Return [X, Y] of the center of cell containing provided text 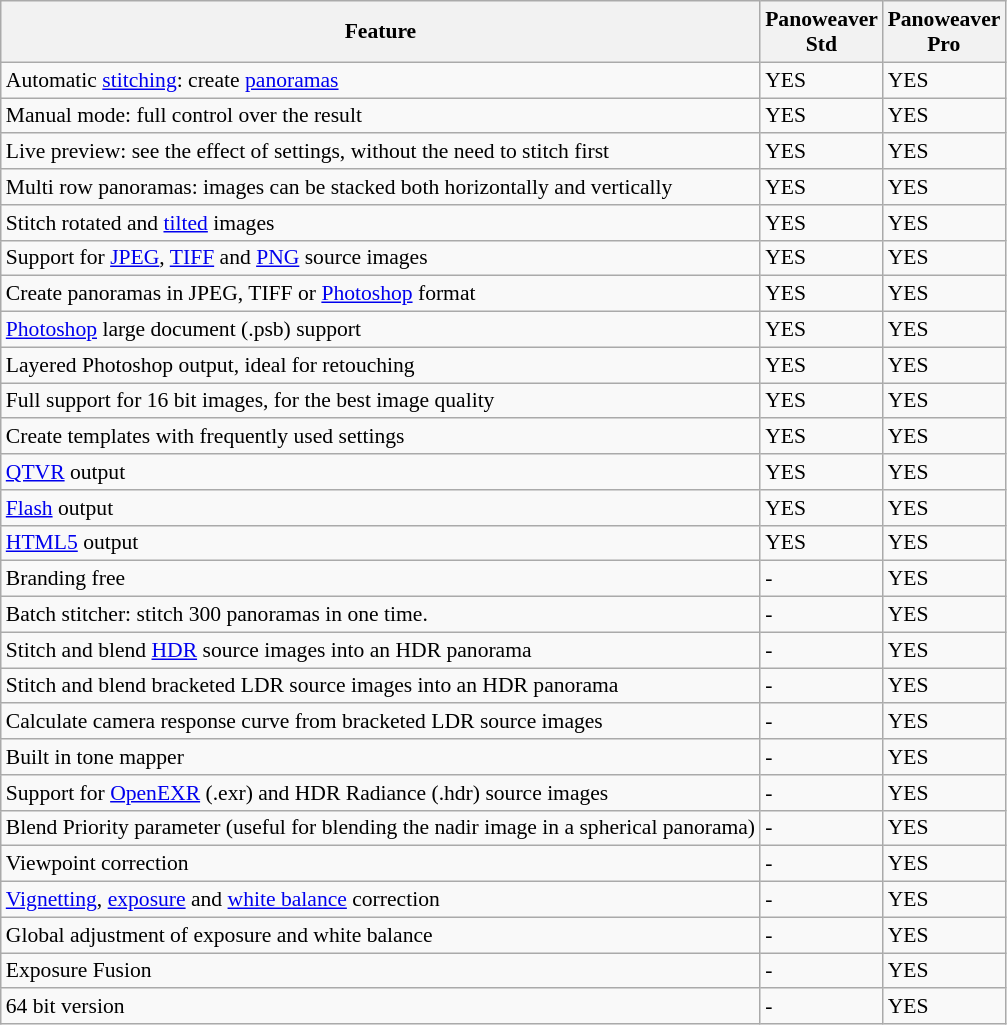
Layered Photoshop output, ideal for retouching [380, 365]
QTVR output [380, 472]
Exposure Fusion [380, 971]
Flash output [380, 508]
Feature [380, 32]
Full support for 16 bit images, for the best image quality [380, 401]
Photoshop large document (.psb) support [380, 330]
64 bit version [380, 1007]
Support for JPEG, TIFF and PNG source images [380, 258]
Blend Priority parameter (useful for blending the nadir image in a spherical panorama) [380, 828]
Batch stitcher: stitch 300 panoramas in one time. [380, 615]
Viewpoint correction [380, 864]
Create panoramas in JPEG, TIFF or Photoshop format [380, 294]
Stitch and blend HDR source images into an HDR panorama [380, 650]
Calculate camera response curve from bracketed LDR source images [380, 722]
Multi row panoramas: images can be stacked both horizontally and vertically [380, 187]
Branding free [380, 579]
Automatic stitching: create panoramas [380, 80]
Panoweaver Std [821, 32]
Manual mode: full control over the result [380, 116]
Stitch and blend bracketed LDR source images into an HDR panorama [380, 686]
Create templates with frequently used settings [380, 437]
Support for OpenEXR (.exr) and HDR Radiance (.hdr) source images [380, 793]
Global adjustment of exposure and white balance [380, 935]
Panoweaver Pro [944, 32]
Live preview: see the effect of settings, without the need to stitch first [380, 152]
Stitch rotated and tilted images [380, 223]
HTML5 output [380, 543]
Vignetting, exposure and white balance correction [380, 900]
Built in tone mapper [380, 757]
